Find where the given text appears and provide that cell's center as (x, y) coordinate. 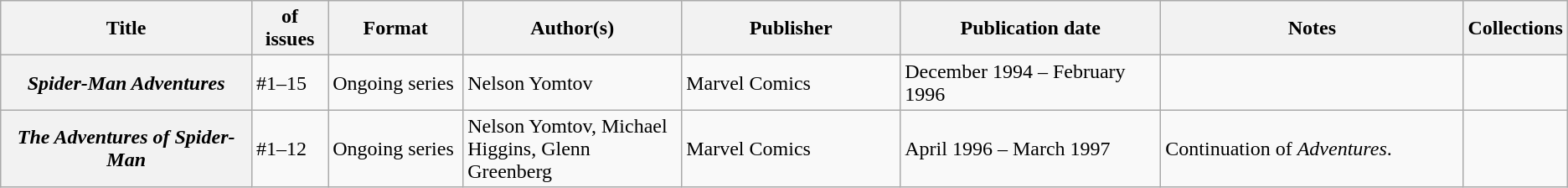
Continuation of Adventures. (1312, 149)
The Adventures of Spider-Man (126, 149)
Spider-Man Adventures (126, 82)
Nelson Yomtov (573, 82)
Notes (1312, 29)
#1–12 (290, 149)
Publication date (1030, 29)
Collections (1515, 29)
Nelson Yomtov, Michael Higgins, Glenn Greenberg (573, 149)
Format (395, 29)
Title (126, 29)
April 1996 – March 1997 (1030, 149)
of issues (290, 29)
#1–15 (290, 82)
December 1994 – February 1996 (1030, 82)
Publisher (791, 29)
Author(s) (573, 29)
